Detect which cell encompasses the target text, then output its [x, y] center coordinate. 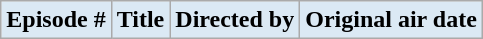
Title [140, 20]
Original air date [392, 20]
Episode # [56, 20]
Directed by [235, 20]
